From the cell containing the given text, extract its center point as [X, Y] coordinate. 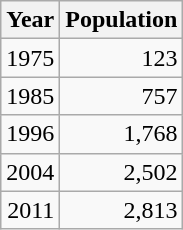
2,813 [122, 210]
757 [122, 96]
2004 [30, 172]
1985 [30, 96]
Year [30, 20]
1,768 [122, 134]
1996 [30, 134]
2011 [30, 210]
Population [122, 20]
2,502 [122, 172]
123 [122, 58]
1975 [30, 58]
